Locate the cell with the specified text and output its [x, y] center coordinate. 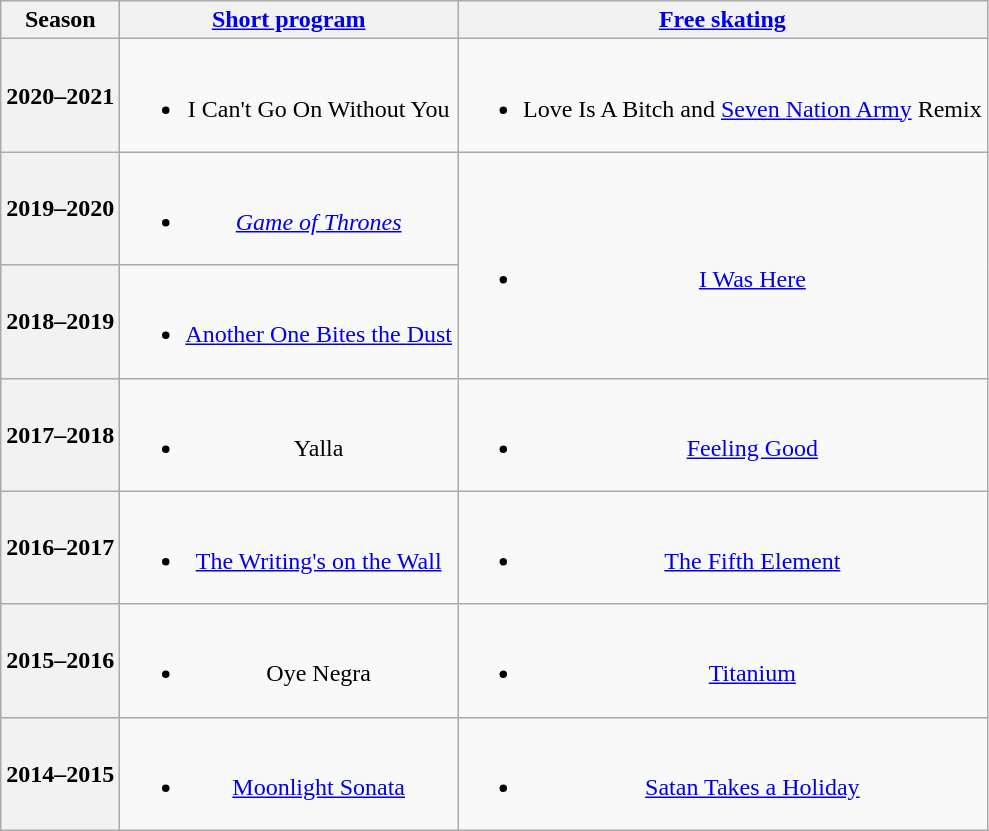
Love Is A Bitch and Seven Nation Army Remix [723, 96]
Titanium [723, 660]
2016–2017 [60, 548]
2019–2020 [60, 208]
Yalla [289, 434]
Satan Takes a Holiday [723, 774]
Free skating [723, 20]
Short program [289, 20]
Moonlight Sonata [289, 774]
2020–2021 [60, 96]
2015–2016 [60, 660]
2017–2018 [60, 434]
I Was Here [723, 265]
Feeling Good [723, 434]
Oye Negra [289, 660]
Another One Bites the Dust [289, 322]
Season [60, 20]
The Fifth Element [723, 548]
The Writing's on the Wall [289, 548]
2018–2019 [60, 322]
I Can't Go On Without You [289, 96]
2014–2015 [60, 774]
Game of Thrones [289, 208]
